Provide the (x, y) coordinate of the cell's center where the given text is located.  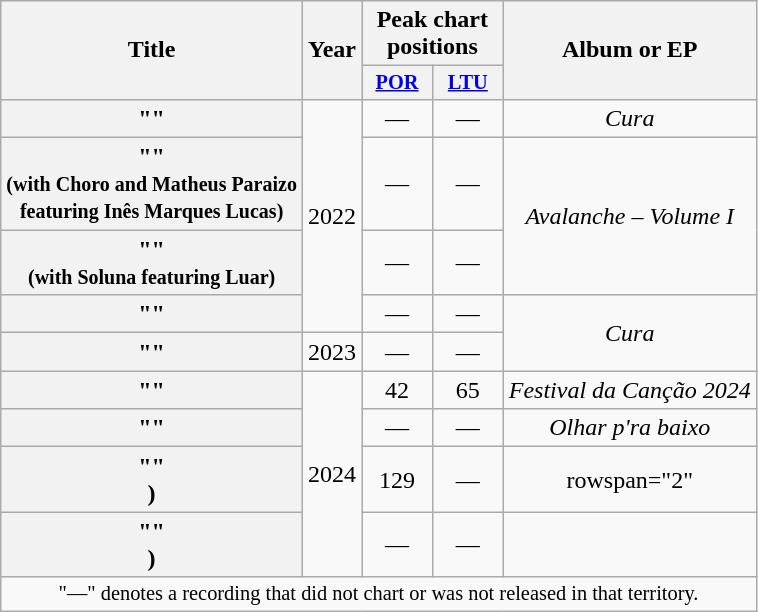
2022 (332, 216)
""(with Soluna featuring Luar) (152, 262)
LTU (468, 83)
""(with Choro and Matheus Paraizofeaturing Inês Marques Lucas) (152, 184)
"—" denotes a recording that did not chart or was not released in that territory. (379, 594)
Festival da Canção 2024 (630, 390)
Olhar p'ra baixo (630, 428)
Year (332, 50)
2024 (332, 474)
rowspan="2" (630, 480)
129 (398, 480)
POR (398, 83)
2023 (332, 352)
42 (398, 390)
Title (152, 50)
65 (468, 390)
Avalanche – Volume I (630, 216)
Peak chart positions (433, 34)
Album or EP (630, 50)
